Identify which cell holds the provided text, then report its [x, y] central coordinate. 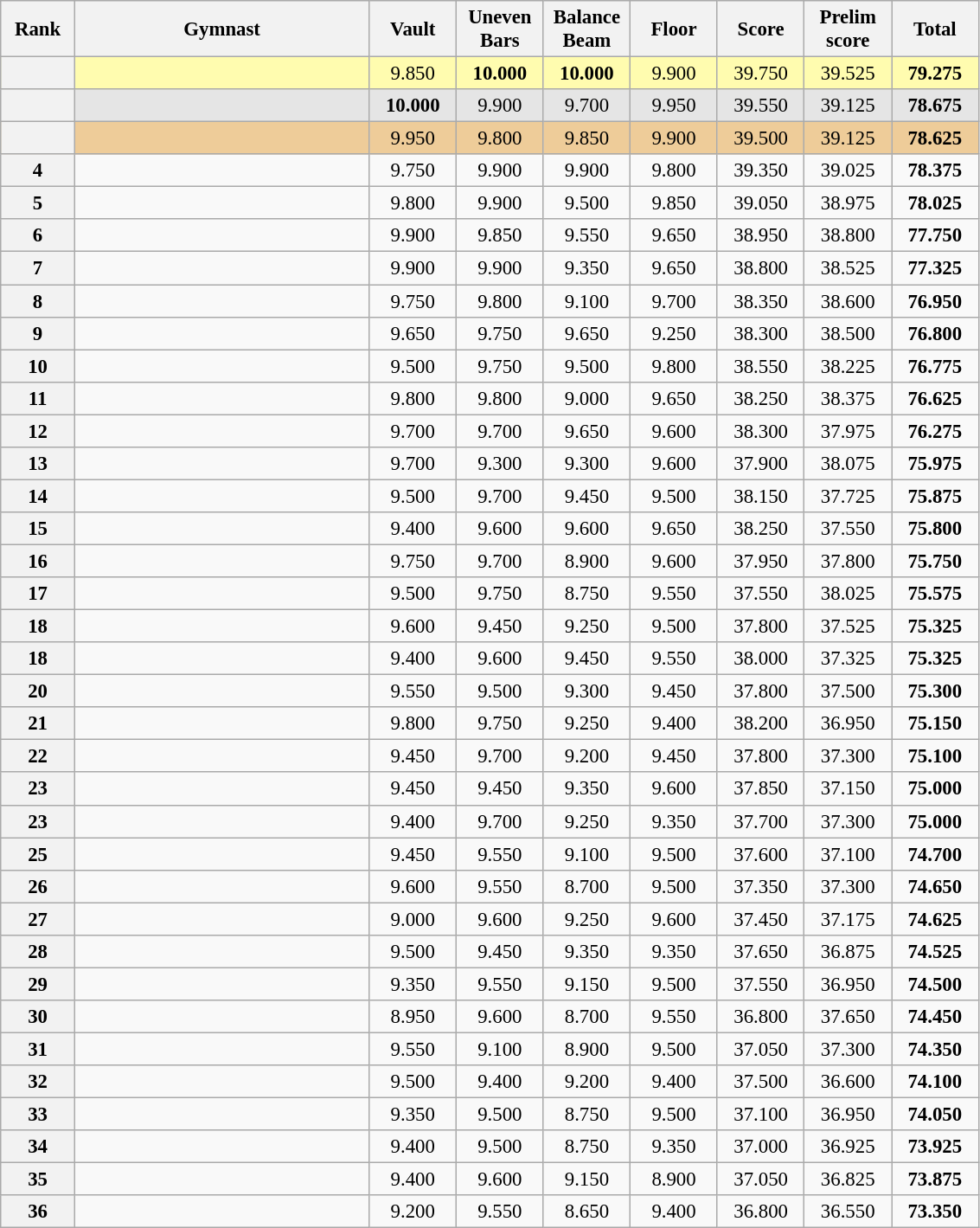
Floor [675, 29]
74.450 [934, 1017]
9 [38, 333]
13 [38, 464]
34 [38, 1147]
14 [38, 496]
31 [38, 1049]
74.100 [934, 1082]
76.800 [934, 333]
38.500 [848, 333]
12 [38, 431]
39.350 [761, 170]
39.500 [761, 138]
78.375 [934, 170]
4 [38, 170]
74.050 [934, 1115]
25 [38, 854]
36.600 [848, 1082]
75.975 [934, 464]
37.150 [848, 789]
38.550 [761, 366]
39.025 [848, 170]
38.950 [761, 236]
39.550 [761, 106]
20 [38, 691]
73.875 [934, 1180]
11 [38, 398]
74.700 [934, 854]
6 [38, 236]
38.150 [761, 496]
37.600 [761, 854]
8 [38, 301]
78.675 [934, 106]
Total [934, 29]
BalanceBeam [586, 29]
37.350 [761, 886]
75.575 [934, 594]
78.025 [934, 203]
16 [38, 561]
38.075 [848, 464]
73.925 [934, 1147]
36.550 [848, 1212]
30 [38, 1017]
37.850 [761, 789]
74.350 [934, 1049]
74.525 [934, 952]
37.725 [848, 496]
37.975 [848, 431]
UnevenBars [500, 29]
Score [761, 29]
28 [38, 952]
37.525 [848, 627]
38.025 [848, 594]
5 [38, 203]
37.700 [761, 821]
38.525 [848, 268]
76.950 [934, 301]
38.600 [848, 301]
37.175 [848, 919]
75.300 [934, 691]
8.950 [413, 1017]
26 [38, 886]
21 [38, 723]
74.625 [934, 919]
77.750 [934, 236]
38.000 [761, 659]
7 [38, 268]
38.350 [761, 301]
38.975 [848, 203]
79.275 [934, 74]
29 [38, 984]
74.500 [934, 984]
36 [38, 1212]
75.150 [934, 723]
32 [38, 1082]
76.625 [934, 398]
75.800 [934, 529]
37.900 [761, 464]
Prelim score [848, 29]
36.825 [848, 1180]
39.525 [848, 74]
38.225 [848, 366]
76.275 [934, 431]
37.325 [848, 659]
74.650 [934, 886]
78.625 [934, 138]
Vault [413, 29]
75.100 [934, 756]
75.875 [934, 496]
38.200 [761, 723]
37.450 [761, 919]
75.750 [934, 561]
37.950 [761, 561]
22 [38, 756]
33 [38, 1115]
35 [38, 1180]
76.775 [934, 366]
37.000 [761, 1147]
73.350 [934, 1212]
15 [38, 529]
36.875 [848, 952]
8.650 [586, 1212]
77.325 [934, 268]
39.750 [761, 74]
39.050 [761, 203]
27 [38, 919]
Rank [38, 29]
38.375 [848, 398]
36.925 [848, 1147]
17 [38, 594]
10 [38, 366]
Gymnast [221, 29]
